Locate the cell with the specified text and output its (x, y) center coordinate. 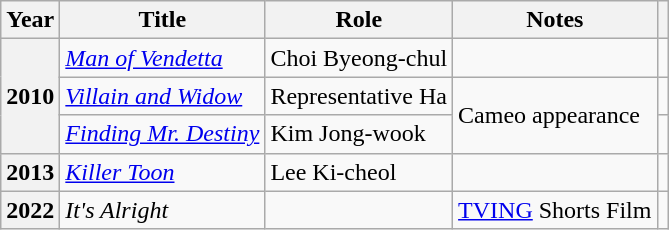
Choi Byeong-chul (359, 58)
Cameo appearance (555, 115)
Lee Ki-cheol (359, 172)
Kim Jong-wook (359, 134)
Role (359, 20)
2010 (30, 96)
Title (162, 20)
2013 (30, 172)
Year (30, 20)
It's Alright (162, 210)
Villain and Widow (162, 96)
Notes (555, 20)
Finding Mr. Destiny (162, 134)
2022 (30, 210)
Man of Vendetta (162, 58)
Representative Ha (359, 96)
Killer Toon (162, 172)
TVING Shorts Film (555, 210)
